For the text-containing cell, return its midpoint in [X, Y] coordinate format. 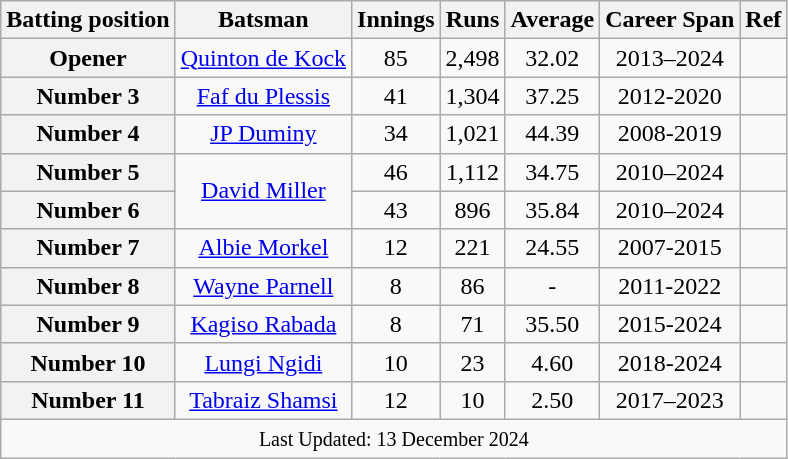
2017–2023 [670, 400]
24.55 [552, 248]
2018-2024 [670, 362]
2,498 [472, 58]
2013–2024 [670, 58]
23 [472, 362]
2011-2022 [670, 286]
35.50 [552, 324]
Last Updated: 13 December 2024 [394, 438]
2.50 [552, 400]
86 [472, 286]
Number 8 [88, 286]
1,021 [472, 134]
Average [552, 20]
71 [472, 324]
2007-2015 [670, 248]
85 [396, 58]
1,304 [472, 96]
34.75 [552, 172]
Number 5 [88, 172]
Number 9 [88, 324]
Number 11 [88, 400]
David Miller [263, 191]
2012-2020 [670, 96]
896 [472, 210]
Number 4 [88, 134]
Number 10 [88, 362]
46 [396, 172]
1,112 [472, 172]
Kagiso Rabada [263, 324]
Innings [396, 20]
Tabraiz Shamsi [263, 400]
Batting position [88, 20]
Faf du Plessis [263, 96]
Lungi Ngidi [263, 362]
Quinton de Kock [263, 58]
32.02 [552, 58]
Number 7 [88, 248]
JP Duminy [263, 134]
Number 3 [88, 96]
37.25 [552, 96]
35.84 [552, 210]
Albie Morkel [263, 248]
41 [396, 96]
Runs [472, 20]
44.39 [552, 134]
2015-2024 [670, 324]
Wayne Parnell [263, 286]
Career Span [670, 20]
Opener [88, 58]
4.60 [552, 362]
43 [396, 210]
Batsman [263, 20]
Ref [764, 20]
34 [396, 134]
221 [472, 248]
Number 6 [88, 210]
2008-2019 [670, 134]
- [552, 286]
